Detect which cell encompasses the target text, then output its [X, Y] center coordinate. 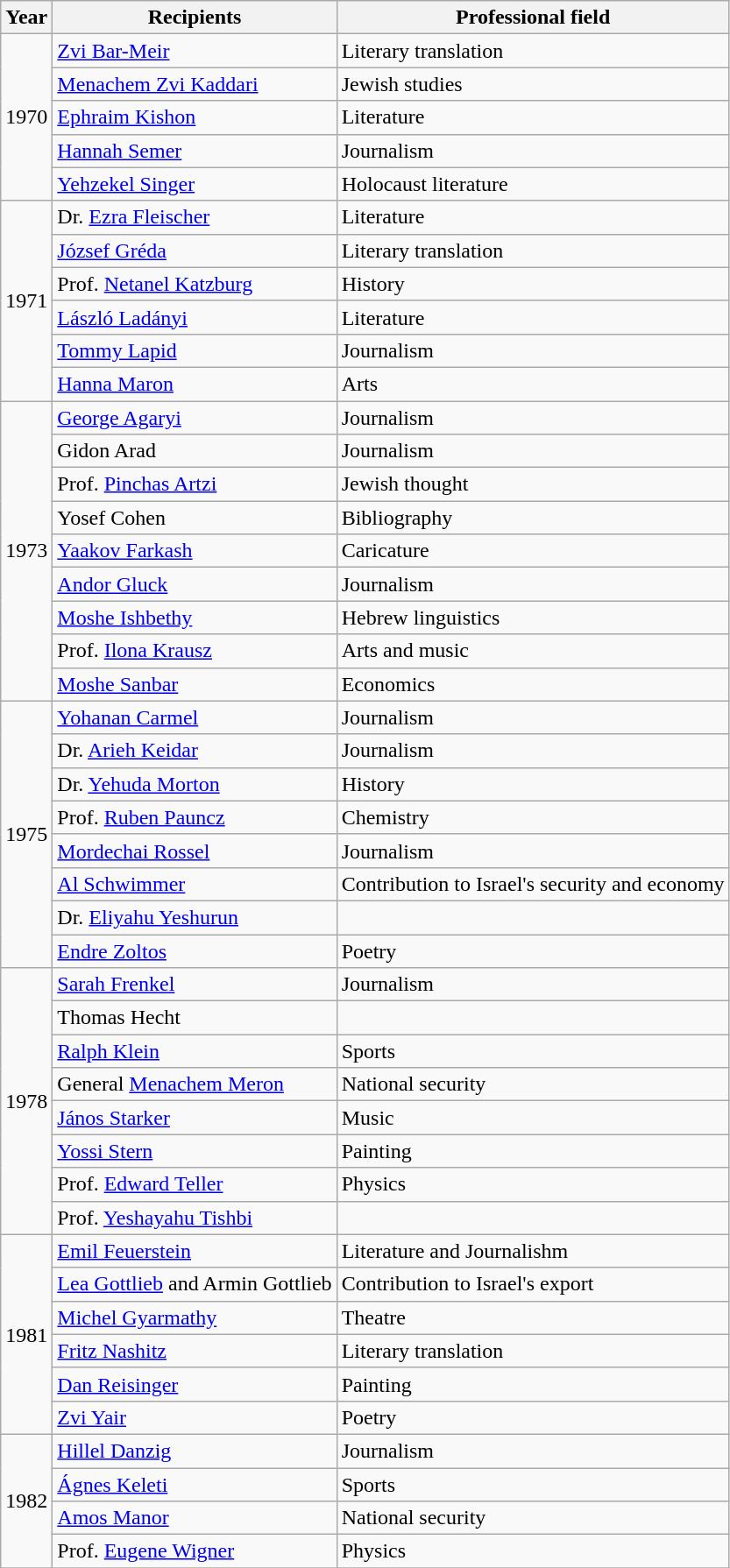
1975 [26, 834]
Moshe Ishbethy [195, 618]
1978 [26, 1101]
Arts [533, 384]
Ágnes Keleti [195, 1485]
1982 [26, 1501]
Moshe Sanbar [195, 684]
Contribution to Israel's export [533, 1284]
Prof. Ilona Krausz [195, 651]
Literature and Journalishm [533, 1251]
Contribution to Israel's security and economy [533, 884]
Yaakov Farkash [195, 551]
Lea Gottlieb and Armin Gottlieb [195, 1284]
Dr. Yehuda Morton [195, 784]
Hillel Danzig [195, 1451]
Dan Reisinger [195, 1384]
Jewish thought [533, 484]
Arts and music [533, 651]
Amos Manor [195, 1518]
Emil Feuerstein [195, 1251]
Menachem Zvi Kaddari [195, 84]
Year [26, 18]
1971 [26, 300]
Holocaust literature [533, 184]
Professional field [533, 18]
Jewish studies [533, 84]
Thomas Hecht [195, 1018]
Mordechai Rossel [195, 851]
Hebrew linguistics [533, 618]
Hanna Maron [195, 384]
Michel Gyarmathy [195, 1317]
George Agaryi [195, 418]
Fritz Nashitz [195, 1351]
Yohanan Carmel [195, 717]
Theatre [533, 1317]
Caricature [533, 551]
Prof. Netanel Katzburg [195, 284]
Yosef Cohen [195, 518]
Ephraim Kishon [195, 117]
Prof. Eugene Wigner [195, 1551]
1970 [26, 117]
Tommy Lapid [195, 350]
Gidon Arad [195, 451]
Hannah Semer [195, 151]
Yehzekel Singer [195, 184]
Sarah Frenkel [195, 985]
Endre Zoltos [195, 950]
Zvi Bar-Meir [195, 51]
Chemistry [533, 817]
Ralph Klein [195, 1051]
László Ladányi [195, 317]
Prof. Edward Teller [195, 1184]
Dr. Eliyahu Yeshurun [195, 917]
Economics [533, 684]
Al Schwimmer [195, 884]
1973 [26, 552]
Prof. Pinchas Artzi [195, 484]
1981 [26, 1334]
Prof. Ruben Pauncz [195, 817]
General Menachem Meron [195, 1084]
Bibliography [533, 518]
Andor Gluck [195, 584]
Dr. Arieh Keidar [195, 751]
József Gréda [195, 251]
Yossi Stern [195, 1151]
Prof. Yeshayahu Tishbi [195, 1218]
Music [533, 1118]
Zvi Yair [195, 1417]
Dr. Ezra Fleischer [195, 217]
János Starker [195, 1118]
Recipients [195, 18]
